Provide the (X, Y) coordinate of the cell's center where the given text is located.  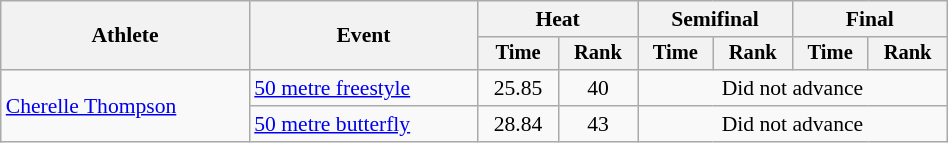
50 metre butterfly (363, 124)
Event (363, 36)
43 (598, 124)
Final (870, 19)
50 metre freestyle (363, 88)
Heat (558, 19)
40 (598, 88)
Athlete (126, 36)
Semifinal (716, 19)
Cherelle Thompson (126, 106)
28.84 (518, 124)
25.85 (518, 88)
